Provide the (X, Y) coordinate of the cell's center where the given text is located.  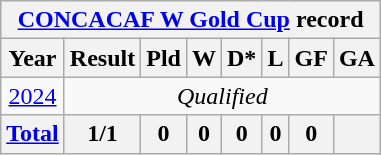
Pld (164, 58)
Result (102, 58)
Year (33, 58)
GF (311, 58)
Qualified (222, 96)
2024 (33, 96)
L (276, 58)
W (204, 58)
1/1 (102, 134)
Total (33, 134)
CONCACAF W Gold Cup record (191, 20)
GA (356, 58)
D* (242, 58)
